For the text-containing cell, return its midpoint in [x, y] coordinate format. 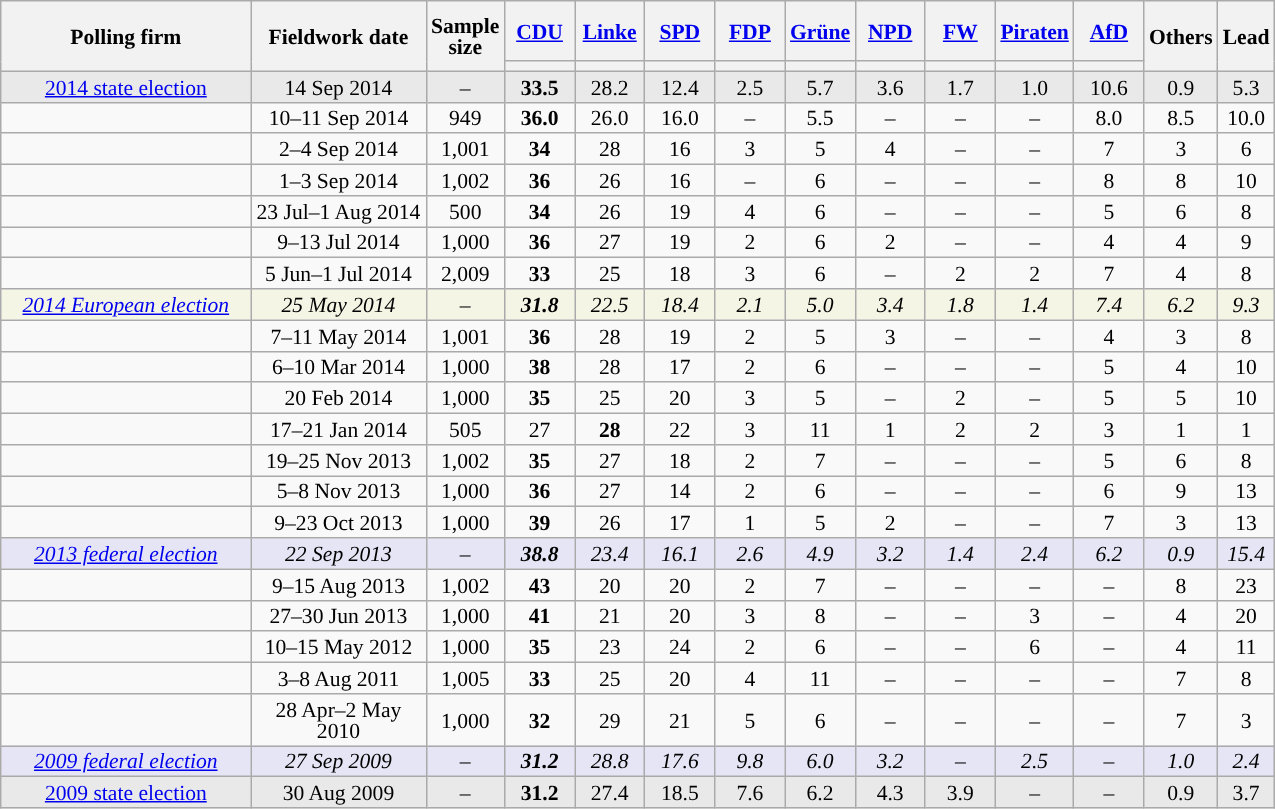
3.7 [1246, 792]
22 Sep 2013 [338, 554]
32 [539, 720]
505 [465, 430]
SPD [680, 31]
5 Jun–1 Jul 2014 [338, 274]
9–15 Aug 2013 [338, 584]
500 [465, 212]
1.8 [960, 304]
2009 federal election [126, 762]
3–8 Aug 2011 [338, 678]
17–21 Jan 2014 [338, 430]
Lead [1246, 36]
5.5 [820, 118]
Polling firm [126, 36]
8.0 [1109, 118]
31.8 [539, 304]
Grüne [820, 31]
43 [539, 584]
Samplesize [465, 36]
26.0 [610, 118]
28.8 [610, 762]
2.6 [750, 554]
23 Jul–1 Aug 2014 [338, 212]
28.2 [610, 86]
5–8 Nov 2013 [338, 492]
9.3 [1246, 304]
19–25 Nov 2013 [338, 460]
27–30 Jun 2013 [338, 616]
16.0 [680, 118]
18.4 [680, 304]
FDP [750, 31]
10.6 [1109, 86]
2014 state election [126, 86]
Linke [610, 31]
24 [680, 648]
8.5 [1181, 118]
7–11 May 2014 [338, 336]
7.4 [1109, 304]
6.0 [820, 762]
16.1 [680, 554]
29 [610, 720]
4.3 [890, 792]
949 [465, 118]
10.0 [1246, 118]
7.6 [750, 792]
38.8 [539, 554]
3.9 [960, 792]
14 Sep 2014 [338, 86]
27 Sep 2009 [338, 762]
36.0 [539, 118]
1,005 [465, 678]
22 [680, 430]
Others [1181, 36]
17.6 [680, 762]
33.5 [539, 86]
39 [539, 522]
2013 federal election [126, 554]
12.4 [680, 86]
2009 state election [126, 792]
41 [539, 616]
30 Aug 2009 [338, 792]
4.9 [820, 554]
1–3 Sep 2014 [338, 180]
18.5 [680, 792]
Fieldwork date [338, 36]
20 Feb 2014 [338, 398]
6–10 Mar 2014 [338, 366]
14 [680, 492]
23.4 [610, 554]
38 [539, 366]
2–4 Sep 2014 [338, 150]
5.3 [1246, 86]
5.0 [820, 304]
2.1 [750, 304]
15.4 [1246, 554]
27.4 [610, 792]
9–13 Jul 2014 [338, 242]
NPD [890, 31]
Piraten [1034, 31]
1.7 [960, 86]
5.7 [820, 86]
3.4 [890, 304]
22.5 [610, 304]
9–23 Oct 2013 [338, 522]
2014 European election [126, 304]
9.8 [750, 762]
28 Apr–2 May 2010 [338, 720]
2,009 [465, 274]
25 May 2014 [338, 304]
3.6 [890, 86]
10–15 May 2012 [338, 648]
CDU [539, 31]
FW [960, 31]
10–11 Sep 2014 [338, 118]
AfD [1109, 31]
